Detect which cell encompasses the target text, then output its [X, Y] center coordinate. 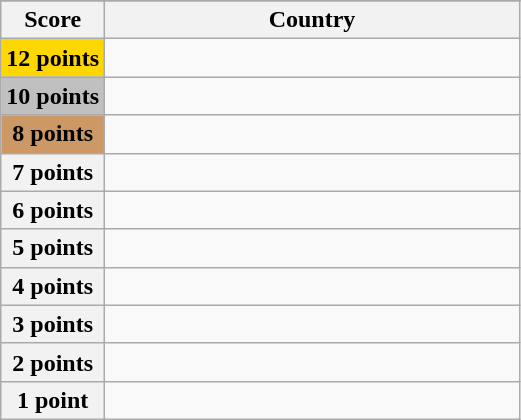
3 points [53, 324]
6 points [53, 210]
1 point [53, 400]
7 points [53, 172]
8 points [53, 134]
5 points [53, 248]
Country [312, 20]
4 points [53, 286]
2 points [53, 362]
10 points [53, 96]
Score [53, 20]
12 points [53, 58]
